Search for the cell housing the specified text and yield its (x, y) center coordinate. 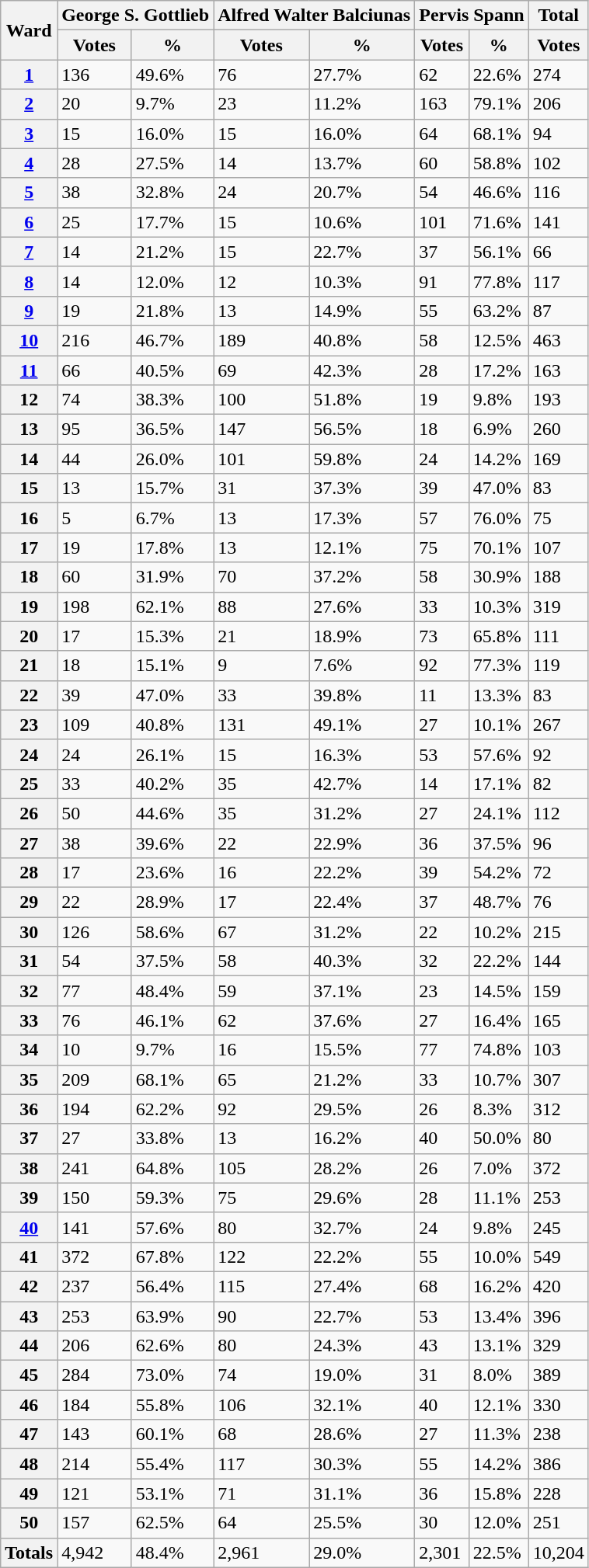
Pervis Spann (472, 16)
88 (261, 607)
46.7% (173, 340)
194 (95, 1109)
13.4% (499, 1316)
115 (261, 1286)
91 (442, 281)
46.1% (173, 1020)
6.9% (499, 429)
30.9% (499, 577)
28.2% (362, 1168)
13.3% (499, 695)
24.1% (499, 813)
62.5% (173, 1523)
26.0% (173, 459)
29.6% (362, 1198)
188 (558, 577)
122 (261, 1257)
40.3% (362, 961)
77.8% (499, 281)
47 (30, 1434)
198 (95, 607)
59 (261, 991)
29.5% (362, 1109)
136 (95, 75)
169 (558, 459)
37.1% (362, 991)
8.3% (499, 1109)
25.5% (362, 1523)
55.4% (173, 1464)
62.6% (173, 1346)
77.3% (499, 666)
10,204 (558, 1552)
32.1% (362, 1405)
40.5% (173, 370)
94 (558, 134)
22.5% (499, 1552)
59.3% (173, 1198)
73.0% (173, 1375)
56.5% (362, 429)
10.2% (499, 932)
8.0% (499, 1375)
17.8% (173, 548)
67.8% (173, 1257)
159 (558, 991)
102 (558, 163)
20.7% (362, 193)
214 (95, 1464)
111 (558, 636)
15.1% (173, 666)
100 (261, 400)
54.2% (499, 873)
64.8% (173, 1168)
70.1% (499, 548)
82 (558, 784)
228 (558, 1493)
307 (558, 1080)
42.3% (362, 370)
72 (558, 873)
49.1% (362, 725)
63.2% (499, 311)
116 (558, 193)
144 (558, 961)
4,942 (95, 1552)
193 (558, 400)
73 (442, 636)
37.3% (362, 488)
65 (261, 1080)
62.2% (173, 1109)
49.6% (173, 75)
150 (95, 1198)
79.1% (499, 104)
6 (30, 222)
2,301 (442, 1552)
42 (30, 1286)
209 (95, 1080)
17.3% (362, 518)
13.1% (499, 1346)
71.6% (499, 222)
216 (95, 340)
8 (30, 281)
87 (558, 311)
39.8% (362, 695)
53.1% (173, 1493)
56.4% (173, 1286)
17.7% (173, 222)
147 (261, 429)
63.9% (173, 1316)
49 (30, 1493)
267 (558, 725)
13.7% (362, 163)
40.2% (173, 784)
29 (30, 902)
65.8% (499, 636)
274 (558, 75)
41 (30, 1257)
Ward (30, 30)
29.0% (362, 1552)
46.6% (499, 193)
463 (558, 340)
11.2% (362, 104)
27.7% (362, 75)
42.7% (362, 784)
549 (558, 1257)
3 (30, 134)
329 (558, 1346)
22.9% (362, 843)
19.0% (362, 1375)
44.6% (173, 813)
15.3% (173, 636)
330 (558, 1405)
16.4% (499, 1020)
55.8% (173, 1405)
396 (558, 1316)
14.5% (499, 991)
45 (30, 1375)
74.8% (499, 1050)
30.3% (362, 1464)
251 (558, 1523)
10.0% (499, 1257)
189 (261, 340)
George S. Gottlieb (135, 16)
312 (558, 1109)
51.8% (362, 400)
37.6% (362, 1020)
67 (261, 932)
119 (558, 666)
15.7% (173, 488)
238 (558, 1434)
165 (558, 1020)
22.6% (499, 75)
284 (95, 1375)
15.8% (499, 1493)
96 (558, 843)
22.4% (362, 902)
62.1% (173, 607)
215 (558, 932)
109 (95, 725)
7 (30, 252)
60.1% (173, 1434)
12.5% (499, 340)
319 (558, 607)
37.2% (362, 577)
58.8% (499, 163)
27.4% (362, 1286)
260 (558, 429)
11.3% (499, 1434)
121 (95, 1493)
69 (261, 370)
112 (558, 813)
48 (30, 1464)
23.6% (173, 873)
237 (95, 1286)
105 (261, 1168)
17.2% (499, 370)
46 (30, 1405)
11.1% (499, 1198)
27.5% (173, 163)
76.0% (499, 518)
6.7% (173, 518)
70 (261, 577)
4 (30, 163)
157 (95, 1523)
10.6% (362, 222)
56.1% (499, 252)
32.8% (173, 193)
33.8% (173, 1139)
1 (30, 75)
71 (261, 1493)
34 (30, 1050)
28.6% (362, 1434)
27.6% (362, 607)
10.1% (499, 725)
39.6% (173, 843)
245 (558, 1227)
50.0% (499, 1139)
420 (558, 1286)
48.7% (499, 902)
Totals (30, 1552)
58.6% (173, 932)
28.9% (173, 902)
15.5% (362, 1050)
Alfred Walter Balciunas (314, 16)
16.3% (362, 754)
184 (95, 1405)
7.0% (499, 1168)
103 (558, 1050)
106 (261, 1405)
7.6% (362, 666)
10.7% (499, 1080)
2 (30, 104)
31.1% (362, 1493)
24.3% (362, 1346)
241 (95, 1168)
107 (558, 548)
386 (558, 1464)
90 (261, 1316)
Total (558, 16)
389 (558, 1375)
143 (95, 1434)
17.1% (499, 784)
14.9% (362, 311)
59.8% (362, 459)
126 (95, 932)
36.5% (173, 429)
57 (442, 518)
31.9% (173, 577)
95 (95, 429)
38.3% (173, 400)
2,961 (261, 1552)
131 (261, 725)
21.8% (173, 311)
26.1% (173, 754)
32.7% (362, 1227)
18.9% (362, 636)
